Capture the cell that displays the provided text and extract its [X, Y] central coordinate. 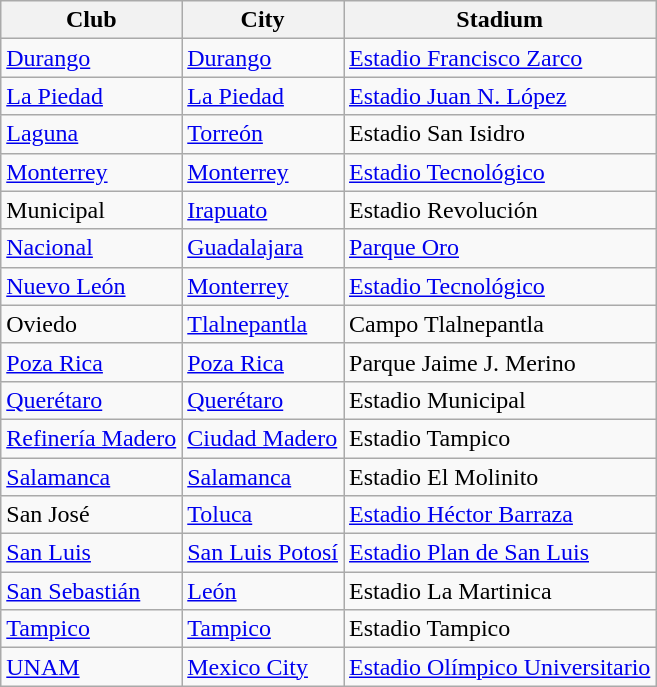
Estadio Olímpico Universitario [500, 667]
Club [92, 20]
San José [92, 515]
Parque Oro [500, 248]
San Luis Potosí [263, 553]
Nacional [92, 248]
Estadio Francisco Zarco [500, 58]
Tlalnepantla [263, 324]
Nuevo León [92, 286]
León [263, 591]
Estadio Municipal [500, 400]
Campo Tlalnepantla [500, 324]
City [263, 20]
Torreón [263, 134]
Ciudad Madero [263, 438]
Guadalajara [263, 248]
San Sebastián [92, 591]
San Luis [92, 553]
Laguna [92, 134]
Parque Jaime J. Merino [500, 362]
Estadio Juan N. López [500, 96]
Municipal [92, 210]
Estadio La Martinica [500, 591]
Estadio El Molinito [500, 477]
Estadio Plan de San Luis [500, 553]
Stadium [500, 20]
Toluca [263, 515]
UNAM [92, 667]
Irapuato [263, 210]
Estadio Revolución [500, 210]
Mexico City [263, 667]
Estadio Héctor Barraza [500, 515]
Estadio San Isidro [500, 134]
Refinería Madero [92, 438]
Oviedo [92, 324]
